For the text-containing cell, return its midpoint in [X, Y] coordinate format. 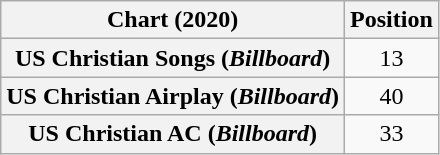
33 [392, 134]
13 [392, 58]
US Christian Songs (Billboard) [173, 58]
US Christian AC (Billboard) [173, 134]
Chart (2020) [173, 20]
40 [392, 96]
US Christian Airplay (Billboard) [173, 96]
Position [392, 20]
